Search for the cell housing the specified text and yield its (X, Y) center coordinate. 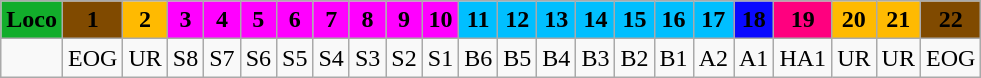
9 (404, 20)
17 (713, 20)
15 (634, 20)
5 (258, 20)
A1 (754, 58)
6 (295, 20)
7 (331, 20)
S2 (404, 58)
B1 (674, 58)
S3 (367, 58)
22 (950, 20)
B6 (478, 58)
S8 (185, 58)
12 (518, 20)
S5 (295, 58)
21 (898, 20)
Loco (32, 20)
HA1 (803, 58)
S6 (258, 58)
8 (367, 20)
B5 (518, 58)
19 (803, 20)
1 (92, 20)
18 (754, 20)
2 (145, 20)
3 (185, 20)
16 (674, 20)
4 (222, 20)
10 (440, 20)
13 (556, 20)
A2 (713, 58)
20 (854, 20)
11 (478, 20)
B3 (596, 58)
S1 (440, 58)
14 (596, 20)
S7 (222, 58)
B4 (556, 58)
S4 (331, 58)
B2 (634, 58)
